Scan for the cell matching the given text and deliver its [X, Y] coordinate at center. 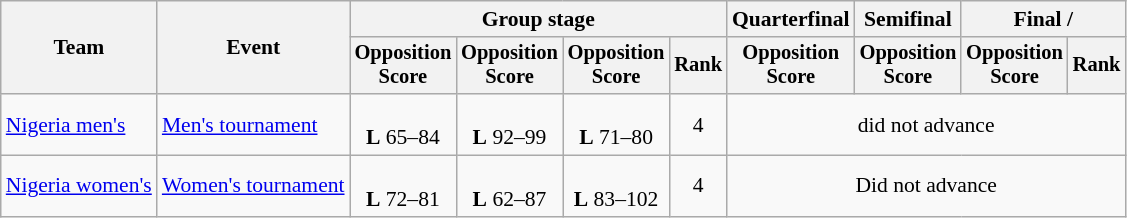
Nigeria men's [79, 124]
Nigeria women's [79, 186]
Team [79, 48]
did not advance [926, 124]
Quarterfinal [791, 19]
L 92–99 [510, 124]
Group stage [538, 19]
Men's tournament [254, 124]
Final / [1043, 19]
Women's tournament [254, 186]
Event [254, 48]
L 62–87 [510, 186]
L 72–81 [404, 186]
L 65–84 [404, 124]
Semifinal [908, 19]
L 71–80 [616, 124]
L 83–102 [616, 186]
Did not advance [926, 186]
